Output the (X, Y) coordinate of the center of the cell containing the given text.  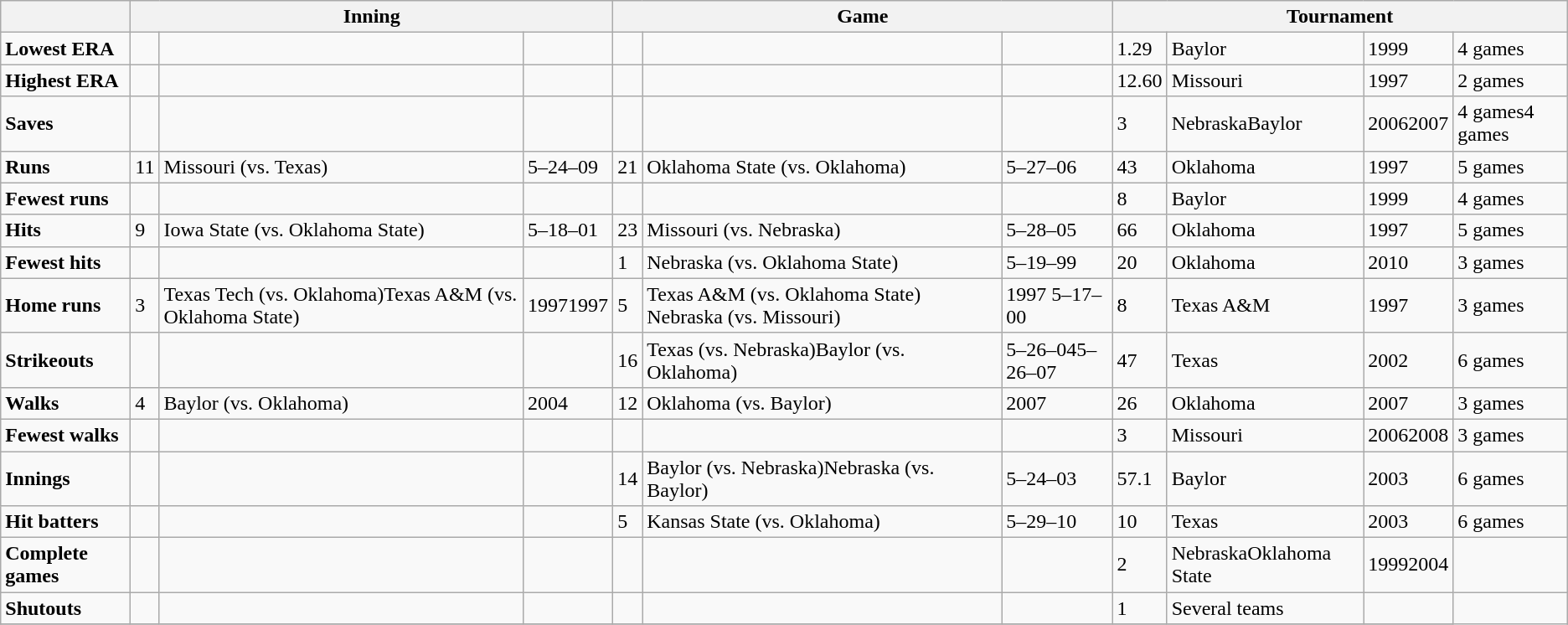
1.29 (1139, 49)
Texas Tech (vs. Oklahoma)Texas A&M (vs. Oklahoma State) (342, 305)
21 (628, 167)
Hits (65, 230)
Baylor (vs. Nebraska)Nebraska (vs. Baylor) (823, 478)
2002 (1409, 360)
16 (628, 360)
Highest ERA (65, 80)
Strikeouts (65, 360)
20062007 (1409, 124)
Saves (65, 124)
12 (628, 403)
12.60 (1139, 80)
11 (145, 167)
NebraskaBaylor (1265, 124)
Baylor (vs. Oklahoma) (342, 403)
5–24–09 (568, 167)
5–18–01 (568, 230)
Texas (vs. Nebraska)Baylor (vs. Oklahoma) (823, 360)
Several teams (1265, 608)
Fewest walks (65, 435)
Missouri (vs. Texas) (342, 167)
43 (1139, 167)
10 (1139, 522)
5–28–05 (1057, 230)
2 (1139, 565)
Texas A&M (1265, 305)
Lowest ERA (65, 49)
4 games4 games (1510, 124)
5–27–06 (1057, 167)
Fewest hits (65, 262)
Iowa State (vs. Oklahoma State) (342, 230)
20062008 (1409, 435)
Tournament (1340, 17)
14 (628, 478)
5–19–99 (1057, 262)
Runs (65, 167)
2 games (1510, 80)
Fewest runs (65, 199)
Innings (65, 478)
NebraskaOklahoma State (1265, 565)
5–29–10 (1057, 522)
Shutouts (65, 608)
Home runs (65, 305)
Kansas State (vs. Oklahoma) (823, 522)
9 (145, 230)
Oklahoma (vs. Baylor) (823, 403)
57.1 (1139, 478)
26 (1139, 403)
1997 5–17–00 (1057, 305)
Game (863, 17)
Complete games (65, 565)
Texas A&M (vs. Oklahoma State) Nebraska (vs. Missouri) (823, 305)
Inning (372, 17)
Missouri (vs. Nebraska) (823, 230)
4 (145, 403)
2004 (568, 403)
2010 (1409, 262)
Hit batters (65, 522)
20 (1139, 262)
Walks (65, 403)
66 (1139, 230)
5–24–03 (1057, 478)
19971997 (568, 305)
19992004 (1409, 565)
Oklahoma State (vs. Oklahoma) (823, 167)
Nebraska (vs. Oklahoma State) (823, 262)
5–26–045–26–07 (1057, 360)
23 (628, 230)
47 (1139, 360)
